Pinpoint the cell where the given text exists, returning its (X, Y) midpoint coordinate. 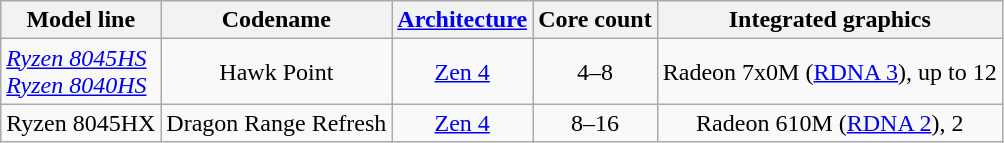
Hawk Point (276, 72)
Integrated graphics (830, 20)
Model line (81, 20)
8–16 (596, 123)
Ryzen 8045HSRyzen 8040HS (81, 72)
Dragon Range Refresh (276, 123)
Radeon 7x0M (RDNA 3), up to 12 (830, 72)
Core count (596, 20)
4–8 (596, 72)
Radeon 610M (RDNA 2), 2 (830, 123)
Architecture (462, 20)
Ryzen 8045HX (81, 123)
Codename (276, 20)
